Scan for the cell matching the given text and deliver its [X, Y] coordinate at center. 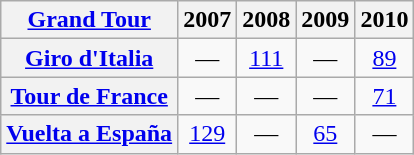
2008 [266, 20]
Tour de France [90, 96]
2009 [326, 20]
2010 [384, 20]
Giro d'Italia [90, 58]
129 [208, 134]
111 [266, 58]
71 [384, 96]
2007 [208, 20]
Vuelta a España [90, 134]
65 [326, 134]
Grand Tour [90, 20]
89 [384, 58]
